Capture the cell that displays the provided text and extract its (X, Y) central coordinate. 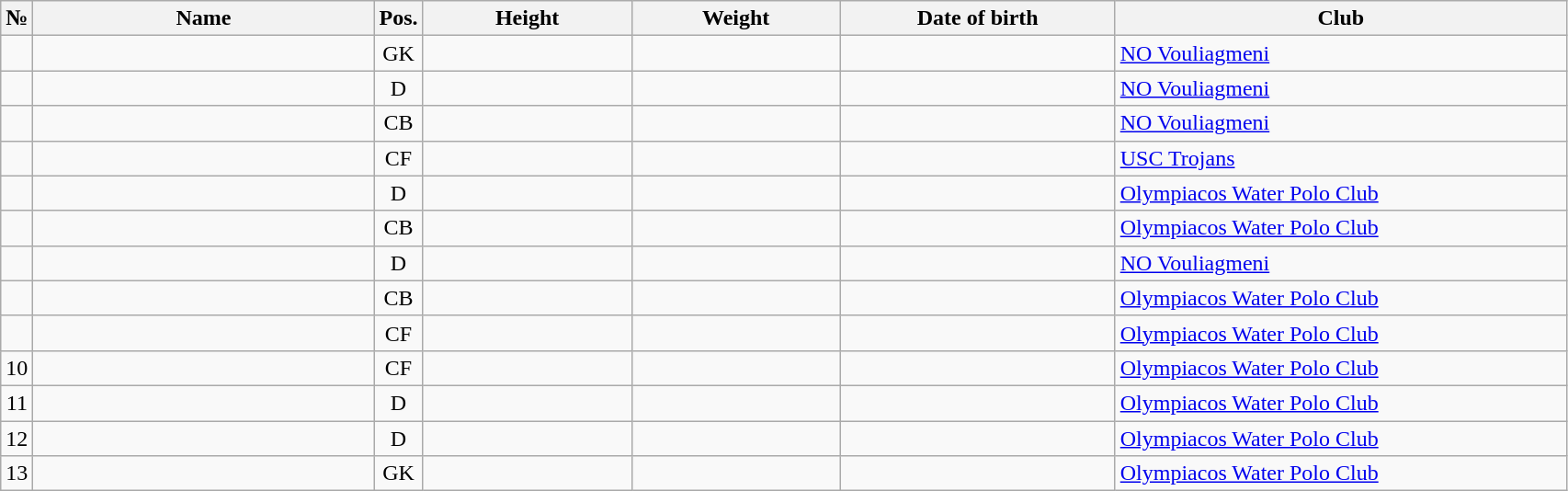
USC Trojans (1340, 158)
10 (17, 368)
Weight (735, 18)
Name (204, 18)
13 (17, 474)
11 (17, 403)
Date of birth (978, 18)
Height (528, 18)
№ (17, 18)
Club (1340, 18)
12 (17, 439)
Pos. (399, 18)
